Find where the given text appears and provide that cell's center as (x, y) coordinate. 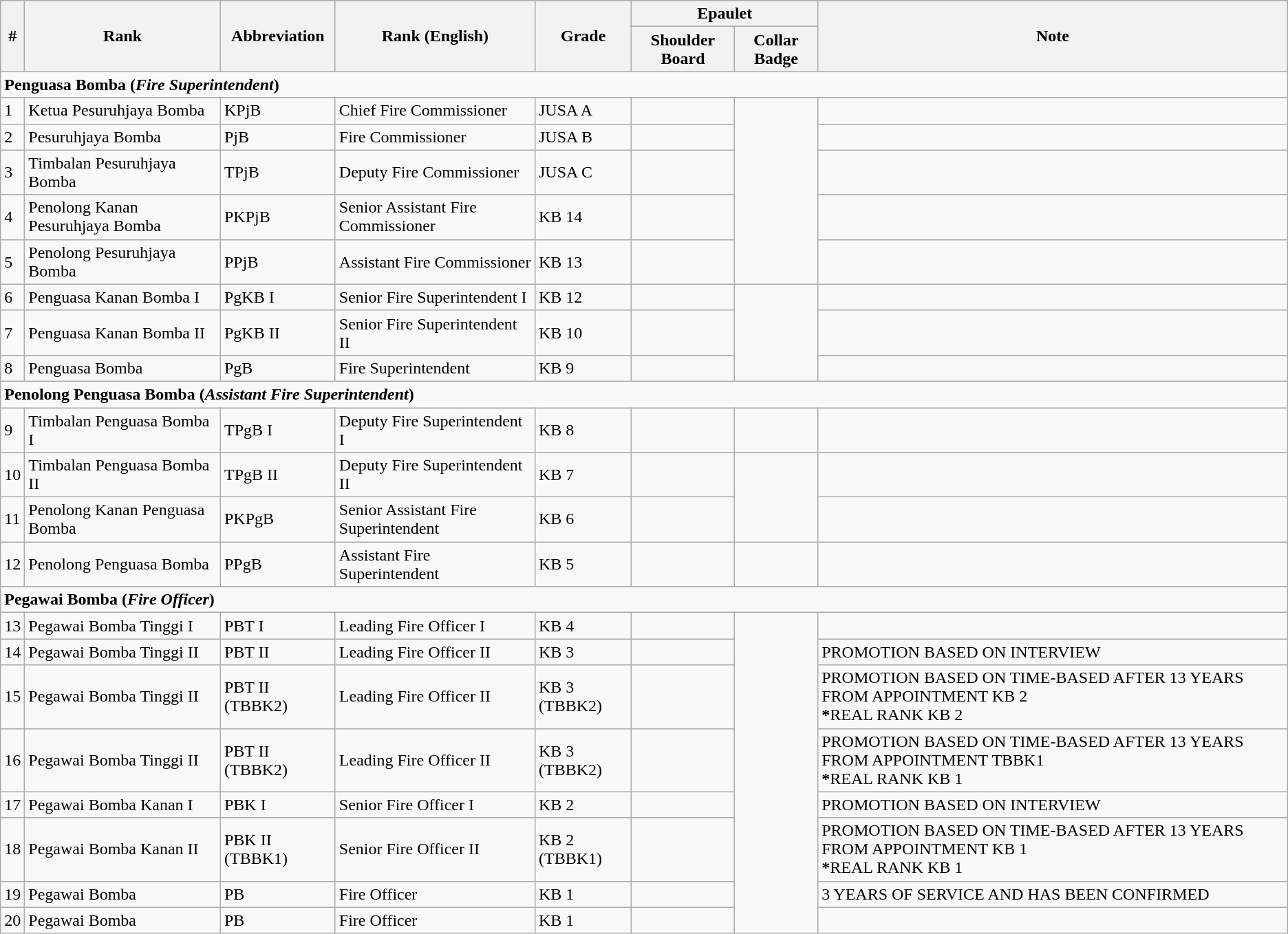
15 (12, 697)
Pegawai Bomba Tinggi I (122, 626)
7 (12, 333)
KB 2 (583, 805)
Fire Superintendent (435, 368)
Pegawai Bomba Kanan II (122, 849)
Assistant Fire Commissioner (435, 261)
10 (12, 475)
KB 8 (583, 429)
PBK I (278, 805)
TPgB II (278, 475)
8 (12, 368)
Penguasa Kanan Bomba I (122, 297)
Shoulder Board (683, 50)
Pegawai Bomba (Fire Officer) (644, 600)
KB 10 (583, 333)
Timbalan Penguasa Bomba I (122, 429)
PPjB (278, 261)
16 (12, 760)
5 (12, 261)
19 (12, 894)
Penguasa Bomba (Fire Superintendent) (644, 85)
PgKB II (278, 333)
KPjB (278, 111)
Fire Commissioner (435, 137)
Timbalan Pesuruhjaya Bomba (122, 172)
18 (12, 849)
KB 14 (583, 217)
JUSA B (583, 137)
KB 2 (TBBK1) (583, 849)
Senior Fire Superintendent I (435, 297)
KB 4 (583, 626)
Rank (122, 36)
Penguasa Kanan Bomba II (122, 333)
KB 13 (583, 261)
TPjB (278, 172)
PROMOTION BASED ON TIME-BASED AFTER 13 YEARS FROM APPOINTMENT KB 2*REAL RANK KB 2 (1053, 697)
2 (12, 137)
PROMOTION BASED ON TIME-BASED AFTER 13 YEARS FROM APPOINTMENT KB 1*REAL RANK KB 1 (1053, 849)
Senior Fire Officer II (435, 849)
Note (1053, 36)
PBK II (TBBK1) (278, 849)
PKPgB (278, 520)
Abbreviation (278, 36)
Penolong Kanan Penguasa Bomba (122, 520)
KB 3 (583, 652)
Collar Badge (776, 50)
Chief Fire Commissioner (435, 111)
4 (12, 217)
14 (12, 652)
Penolong Penguasa Bomba (122, 564)
Leading Fire Officer I (435, 626)
JUSA C (583, 172)
Penolong Pesuruhjaya Bomba (122, 261)
Timbalan Penguasa Bomba II (122, 475)
Senior Assistant Fire Commissioner (435, 217)
PjB (278, 137)
12 (12, 564)
PPgB (278, 564)
PKPjB (278, 217)
Pegawai Bomba Kanan I (122, 805)
Penguasa Bomba (122, 368)
Senior Assistant Fire Superintendent (435, 520)
Deputy Fire Superintendent II (435, 475)
PROMOTION BASED ON TIME-BASED AFTER 13 YEARS FROM APPOINTMENT TBBK1*REAL RANK KB 1 (1053, 760)
Penolong Penguasa Bomba (Assistant Fire Superintendent) (644, 394)
PgB (278, 368)
KB 5 (583, 564)
9 (12, 429)
PBT I (278, 626)
KB 7 (583, 475)
20 (12, 920)
Epaulet (725, 14)
13 (12, 626)
17 (12, 805)
3 YEARS OF SERVICE AND HAS BEEN CONFIRMED (1053, 894)
PBT II (278, 652)
PgKB I (278, 297)
Rank (English) (435, 36)
1 (12, 111)
Grade (583, 36)
KB 9 (583, 368)
Deputy Fire Superintendent I (435, 429)
JUSA A (583, 111)
Penolong Kanan Pesuruhjaya Bomba (122, 217)
# (12, 36)
Pesuruhjaya Bomba (122, 137)
KB 12 (583, 297)
Senior Fire Superintendent II (435, 333)
Assistant Fire Superintendent (435, 564)
6 (12, 297)
Senior Fire Officer I (435, 805)
3 (12, 172)
TPgB I (278, 429)
11 (12, 520)
Deputy Fire Commissioner (435, 172)
Ketua Pesuruhjaya Bomba (122, 111)
KB 6 (583, 520)
